Locate the cell with the specified text and output its [x, y] center coordinate. 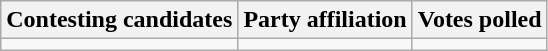
Votes polled [480, 20]
Party affiliation [325, 20]
Contesting candidates [120, 20]
